Identify which cell holds the provided text, then report its [x, y] central coordinate. 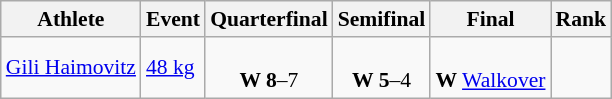
Athlete [71, 19]
W 5–4 [382, 68]
Semifinal [382, 19]
Gili Haimovitz [71, 68]
Event [173, 19]
Quarterfinal [269, 19]
48 kg [173, 68]
W Walkover [490, 68]
Rank [582, 19]
Final [490, 19]
W 8–7 [269, 68]
